Output the [x, y] coordinate of the center of the cell containing the given text.  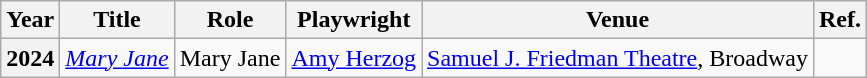
Venue [618, 20]
2024 [30, 58]
Samuel J. Friedman Theatre, Broadway [618, 58]
Playwright [354, 20]
Role [230, 20]
Year [30, 20]
Title [117, 20]
Ref. [840, 20]
Amy Herzog [354, 58]
